Return the [x, y] coordinate for the center point of the cell that contains the specified text.  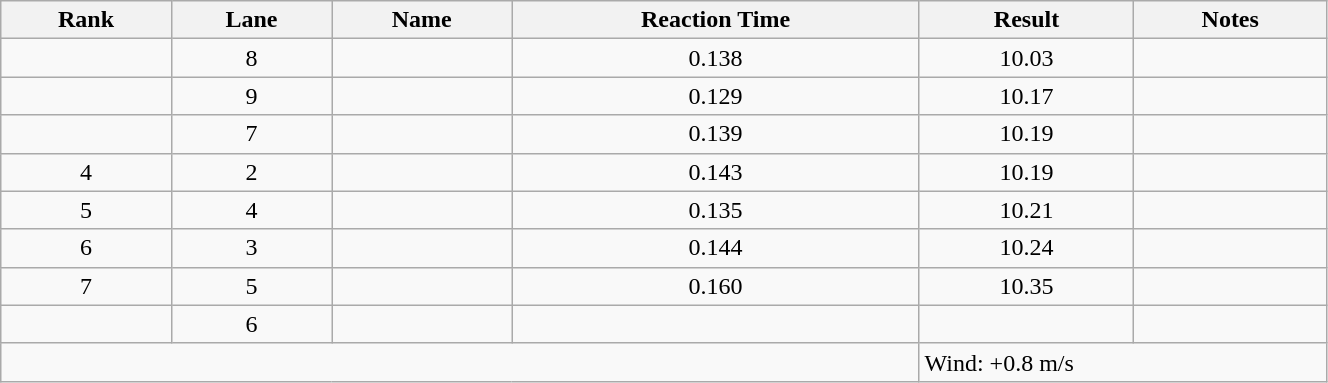
Reaction Time [716, 20]
Lane [251, 20]
0.129 [716, 96]
2 [251, 172]
0.143 [716, 172]
Name [422, 20]
10.03 [1026, 58]
Wind: +0.8 m/s [1122, 362]
10.21 [1026, 210]
10.35 [1026, 286]
10.24 [1026, 248]
0.138 [716, 58]
0.139 [716, 134]
Rank [86, 20]
0.160 [716, 286]
Result [1026, 20]
10.17 [1026, 96]
Notes [1230, 20]
9 [251, 96]
0.135 [716, 210]
0.144 [716, 248]
3 [251, 248]
8 [251, 58]
